Determine the (X, Y) coordinate at the center of the cell enclosing the given text.  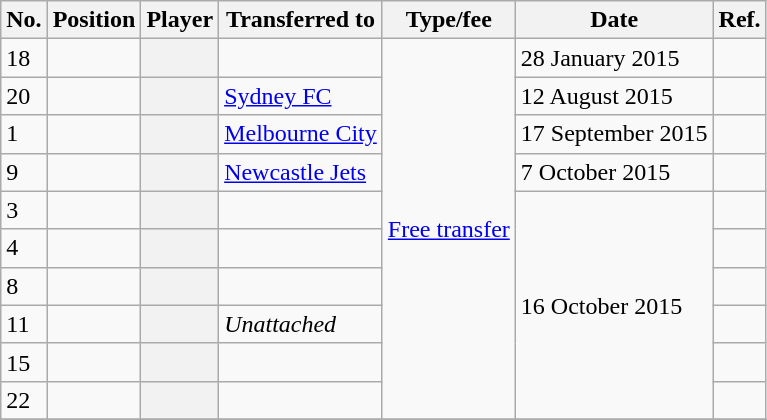
Transferred to (301, 20)
Date (614, 20)
12 August 2015 (614, 96)
28 January 2015 (614, 58)
8 (24, 286)
1 (24, 134)
15 (24, 362)
3 (24, 210)
16 October 2015 (614, 305)
Player (180, 20)
Position (94, 20)
Type/fee (448, 20)
Melbourne City (301, 134)
17 September 2015 (614, 134)
4 (24, 248)
7 October 2015 (614, 172)
No. (24, 20)
Ref. (740, 20)
11 (24, 324)
Sydney FC (301, 96)
20 (24, 96)
22 (24, 400)
Unattached (301, 324)
18 (24, 58)
Newcastle Jets (301, 172)
9 (24, 172)
Free transfer (448, 230)
